From the cell containing the given text, extract its center point as (x, y) coordinate. 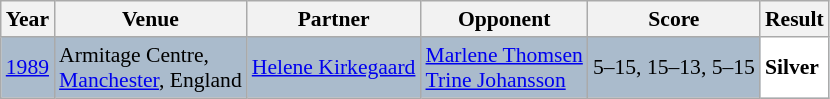
Silver (794, 68)
Helene Kirkegaard (334, 68)
Score (674, 19)
1989 (28, 68)
Armitage Centre,Manchester, England (150, 68)
Opponent (504, 19)
Venue (150, 19)
Result (794, 19)
Year (28, 19)
Marlene Thomsen Trine Johansson (504, 68)
Partner (334, 19)
5–15, 15–13, 5–15 (674, 68)
